Identify which cell holds the provided text, then report its [X, Y] central coordinate. 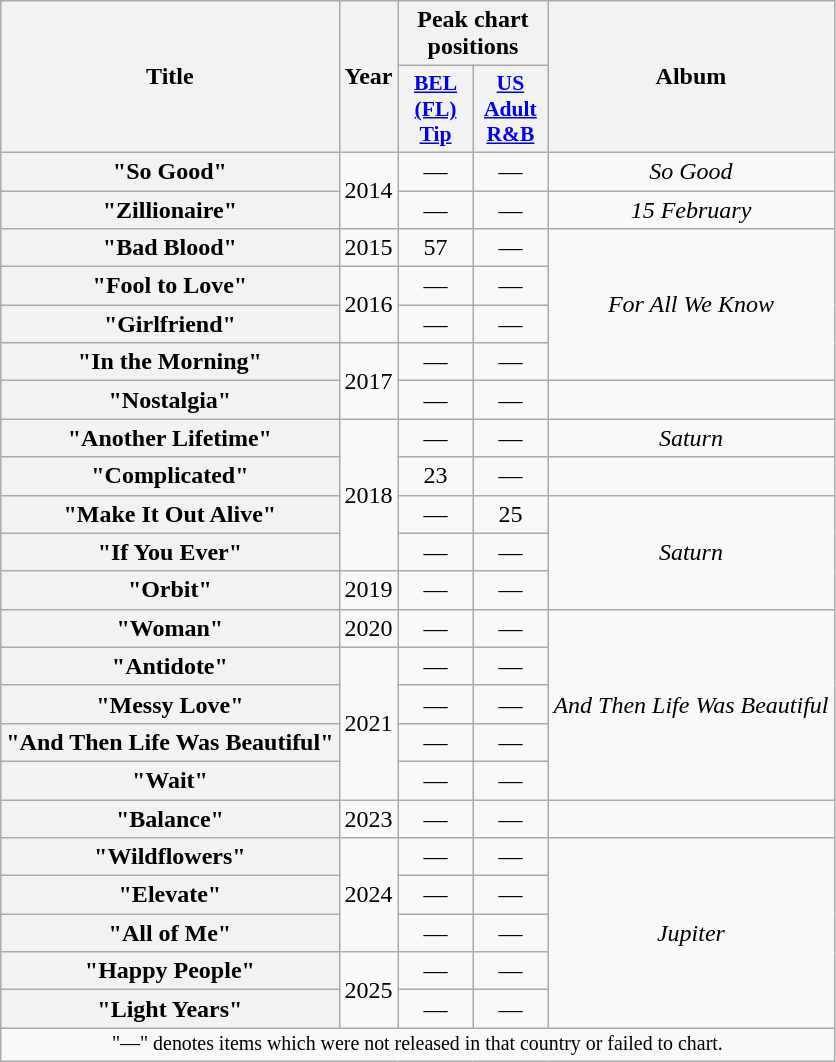
"If You Ever" [170, 552]
57 [436, 248]
"Zillionaire" [170, 209]
"Balance" [170, 819]
15 February [691, 209]
2021 [368, 723]
"Elevate" [170, 895]
23 [436, 476]
So Good [691, 171]
25 [510, 514]
And Then Life Was Beautiful [691, 704]
BEL(FL)Tip [436, 110]
2023 [368, 819]
Year [368, 77]
2025 [368, 990]
"Nostalgia" [170, 400]
"Make It Out Alive" [170, 514]
"Girlfriend" [170, 324]
"So Good" [170, 171]
"Light Years" [170, 1009]
"Another Lifetime" [170, 438]
"And Then Life Was Beautiful" [170, 742]
Jupiter [691, 933]
2020 [368, 628]
"Wildflowers" [170, 857]
"Woman" [170, 628]
Peak chart positions [473, 34]
2018 [368, 495]
"Happy People" [170, 971]
"In the Morning" [170, 362]
2017 [368, 381]
"Orbit" [170, 590]
"Messy Love" [170, 704]
"Antidote" [170, 666]
2015 [368, 248]
2016 [368, 305]
"All of Me" [170, 933]
"Complicated" [170, 476]
2014 [368, 190]
Title [170, 77]
2019 [368, 590]
Album [691, 77]
"Wait" [170, 780]
For All We Know [691, 305]
"Fool to Love" [170, 286]
"—" denotes items which were not released in that country or failed to chart. [418, 1044]
USAdultR&B [510, 110]
"Bad Blood" [170, 248]
2024 [368, 895]
